Search for the cell housing the specified text and yield its (X, Y) center coordinate. 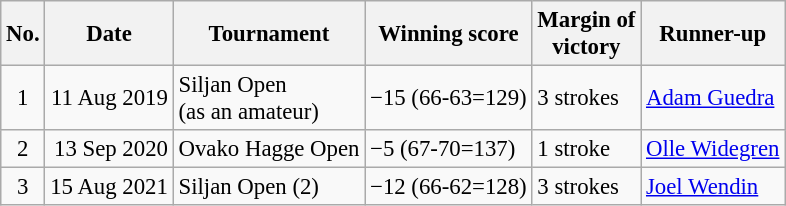
Ovako Hagge Open (269, 149)
Winning score (448, 34)
Runner-up (713, 34)
Margin ofvictory (586, 34)
Siljan Open (2) (269, 187)
11 Aug 2019 (109, 98)
−12 (66-62=128) (448, 187)
1 stroke (586, 149)
2 (23, 149)
Siljan Open(as an amateur) (269, 98)
Date (109, 34)
Tournament (269, 34)
15 Aug 2021 (109, 187)
Olle Widegren (713, 149)
13 Sep 2020 (109, 149)
Joel Wendin (713, 187)
−5 (67-70=137) (448, 149)
No. (23, 34)
1 (23, 98)
−15 (66-63=129) (448, 98)
3 (23, 187)
Adam Guedra (713, 98)
